Identify which cell holds the provided text, then report its [X, Y] central coordinate. 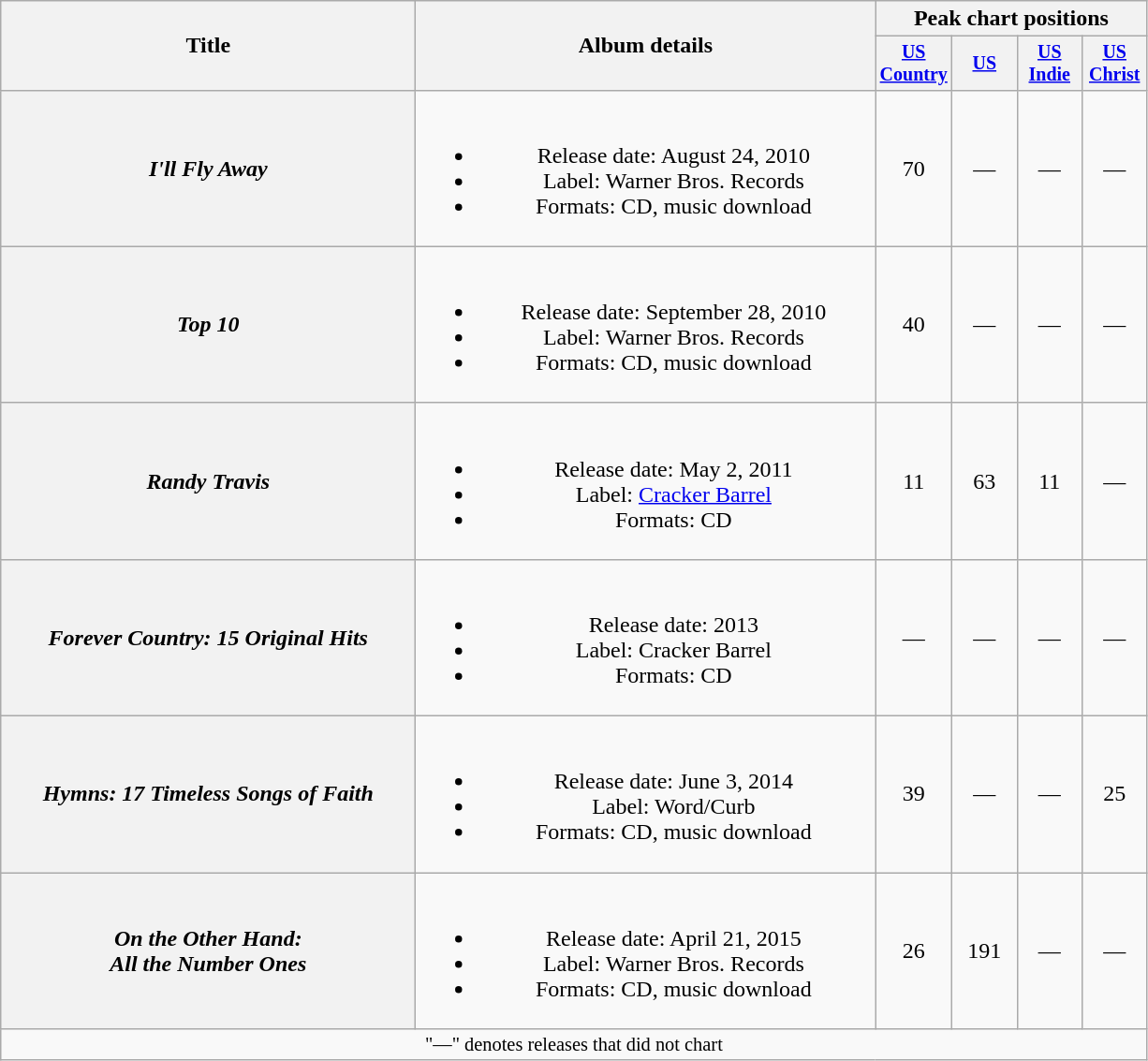
Album details [646, 46]
39 [914, 794]
"—" denotes releases that did not chart [574, 1045]
26 [914, 951]
191 [985, 951]
70 [914, 169]
Forever Country: 15 Original Hits [208, 637]
US [985, 64]
Release date: September 28, 2010Label: Warner Bros. RecordsFormats: CD, music download [646, 324]
Release date: August 24, 2010Label: Warner Bros. RecordsFormats: CD, music download [646, 169]
Release date: May 2, 2011Label: Cracker BarrelFormats: CD [646, 481]
40 [914, 324]
I'll Fly Away [208, 169]
US Indie [1049, 64]
Release date: June 3, 2014Label: Word/CurbFormats: CD, music download [646, 794]
Randy Travis [208, 481]
Top 10 [208, 324]
63 [985, 481]
25 [1114, 794]
Title [208, 46]
US Country [914, 64]
Release date: April 21, 2015Label: Warner Bros. RecordsFormats: CD, music download [646, 951]
US Christ [1114, 64]
Peak chart positions [1011, 19]
Hymns: 17 Timeless Songs of Faith [208, 794]
On the Other Hand:All the Number Ones [208, 951]
Release date: 2013Label: Cracker BarrelFormats: CD [646, 637]
